Scan for the cell matching the given text and deliver its [x, y] coordinate at center. 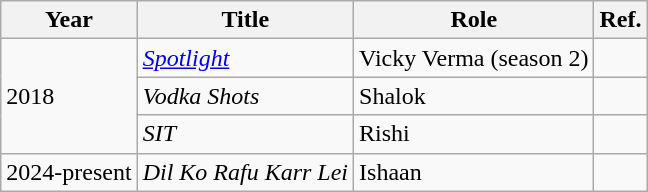
2018 [69, 96]
2024-present [69, 172]
Vodka Shots [245, 96]
Year [69, 20]
Title [245, 20]
Spotlight [245, 58]
Role [474, 20]
Dil Ko Rafu Karr Lei [245, 172]
Shalok [474, 96]
Rishi [474, 134]
Ref. [620, 20]
SIT [245, 134]
Ishaan [474, 172]
Vicky Verma (season 2) [474, 58]
